Identify which cell holds the provided text, then report its [X, Y] central coordinate. 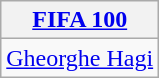
FIFA 100 [80, 20]
Gheorghe Hagi [80, 58]
